Scan for the cell matching the given text and deliver its (X, Y) coordinate at center. 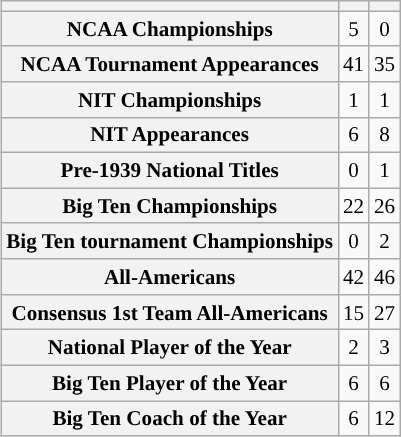
NCAA Tournament Appearances (170, 64)
8 (384, 134)
Big Ten tournament Championships (170, 240)
5 (354, 28)
Pre-1939 National Titles (170, 170)
42 (354, 276)
3 (384, 348)
NIT Championships (170, 100)
12 (384, 418)
NIT Appearances (170, 134)
All-Americans (170, 276)
41 (354, 64)
Big Ten Coach of the Year (170, 418)
Big Ten Championships (170, 206)
35 (384, 64)
NCAA Championships (170, 28)
Big Ten Player of the Year (170, 382)
22 (354, 206)
46 (384, 276)
National Player of the Year (170, 348)
15 (354, 312)
Consensus 1st Team All-Americans (170, 312)
26 (384, 206)
27 (384, 312)
